Scan for the cell matching the given text and deliver its (x, y) coordinate at center. 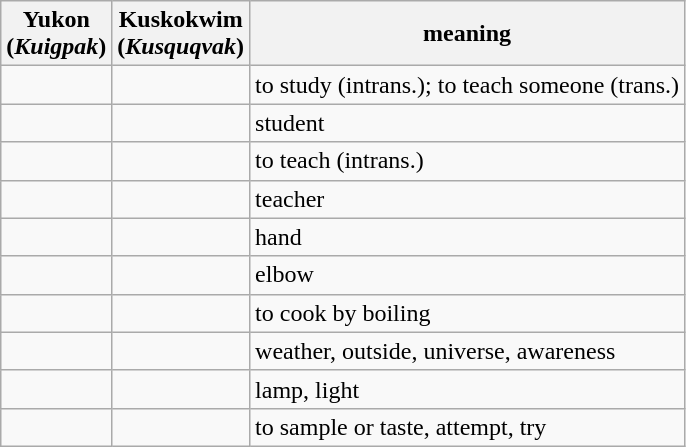
to study (intrans.); to teach someone (trans.) (468, 85)
to cook by boiling (468, 313)
elbow (468, 275)
meaning (468, 34)
teacher (468, 199)
to sample or taste, attempt, try (468, 427)
Kuskokwim(Kusquqvak) (181, 34)
to teach (intrans.) (468, 161)
weather, outside, universe, awareness (468, 351)
Yukon(Kuigpak) (56, 34)
student (468, 123)
lamp, light (468, 389)
hand (468, 237)
